Find where the given text appears and provide that cell's center as (x, y) coordinate. 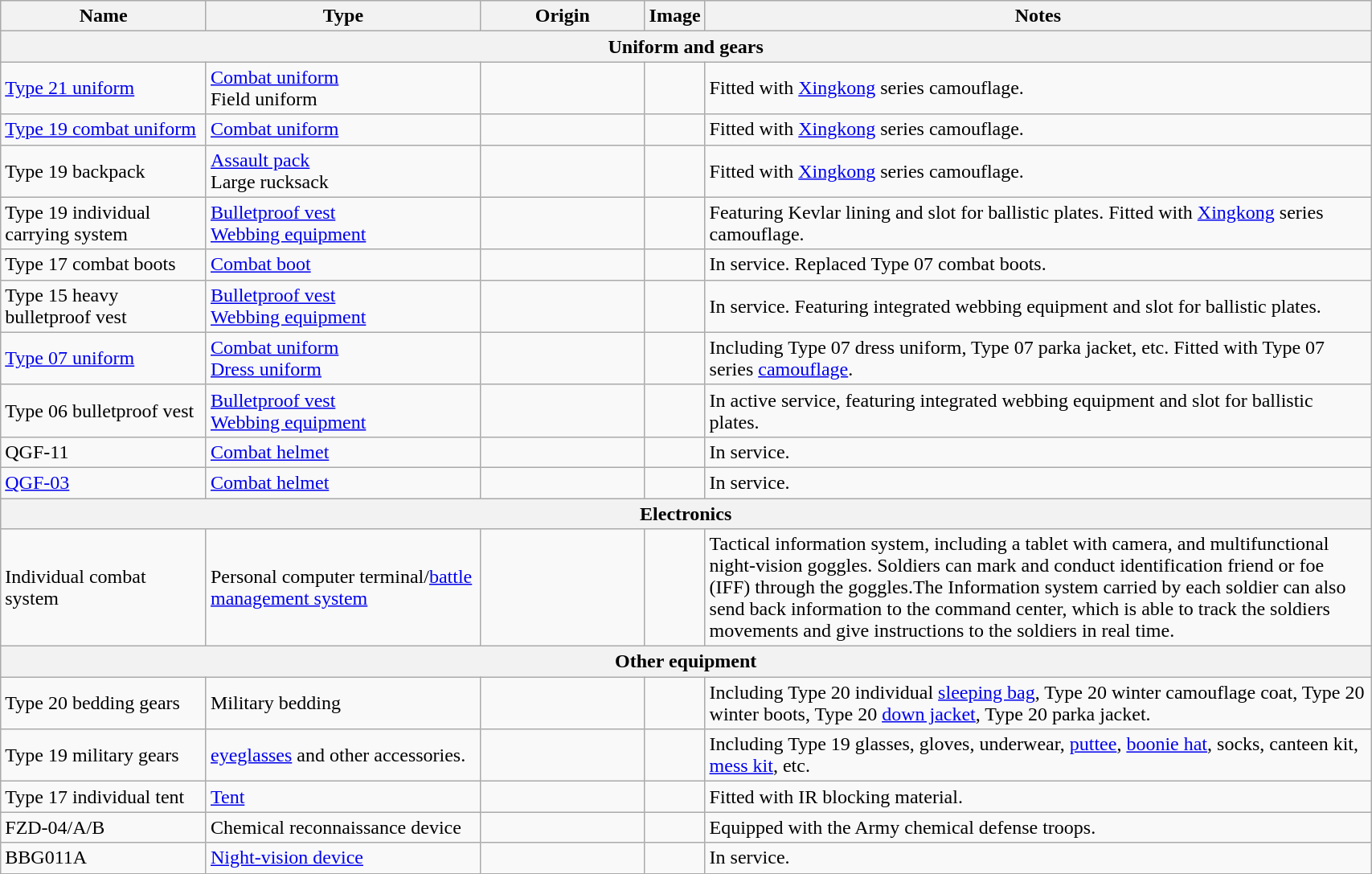
FZD-04/A/B (104, 827)
Other equipment (686, 662)
Including Type 19 glasses, gloves, underwear, puttee, boonie hat, socks, canteen kit, mess kit, etc. (1038, 756)
Type 07 uniform (104, 359)
Assault packLarge rucksack (342, 170)
Chemical reconnaissance device (342, 827)
In service. Replaced Type 07 combat boots. (1038, 265)
Combat uniformField uniform (342, 88)
Type 17 individual tent (104, 797)
Night-vision device (342, 858)
Including Type 20 individual sleeping bag, Type 20 winter camouflage coat, Type 20 winter boots, Type 20 down jacket, Type 20 parka jacket. (1038, 703)
Fitted with IR blocking material. (1038, 797)
Tent (342, 797)
Uniform and gears (686, 47)
Military bedding (342, 703)
Personal computer terminal/battle management system (342, 588)
Equipped with the Army chemical defense troops. (1038, 827)
eyeglasses and other accessories. (342, 756)
Type 19 backpack (104, 170)
Origin (563, 16)
Including Type 07 dress uniform, Type 07 parka jacket, etc. Fitted with Type 07 series camouflage. (1038, 359)
Type 06 bulletproof vest (104, 410)
Image (675, 16)
Type 19 combat uniform (104, 129)
Combat uniformDress uniform (342, 359)
Type 21 uniform (104, 88)
Type 15 heavy bulletproof vest (104, 306)
Combat boot (342, 265)
Type (342, 16)
Electronics (686, 514)
Notes (1038, 16)
In service. Featuring integrated webbing equipment and slot for ballistic plates. (1038, 306)
Featuring Kevlar lining and slot for ballistic plates. Fitted with Xingkong series camouflage. (1038, 224)
BBG011A (104, 858)
Name (104, 16)
In active service, featuring integrated webbing equipment and slot for ballistic plates. (1038, 410)
Type 20 bedding gears (104, 703)
Individual combat system (104, 588)
QGF-11 (104, 452)
Combat uniform (342, 129)
Type 19 individual carrying system (104, 224)
QGF-03 (104, 482)
Type 17 combat boots (104, 265)
Type 19 military gears (104, 756)
